Determine the [x, y] coordinate at the center of the cell enclosing the given text.  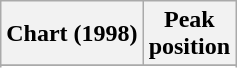
Chart (1998) [72, 34]
Peakposition [189, 34]
